Extract the (X, Y) coordinate from the center of the cell holding the provided text.  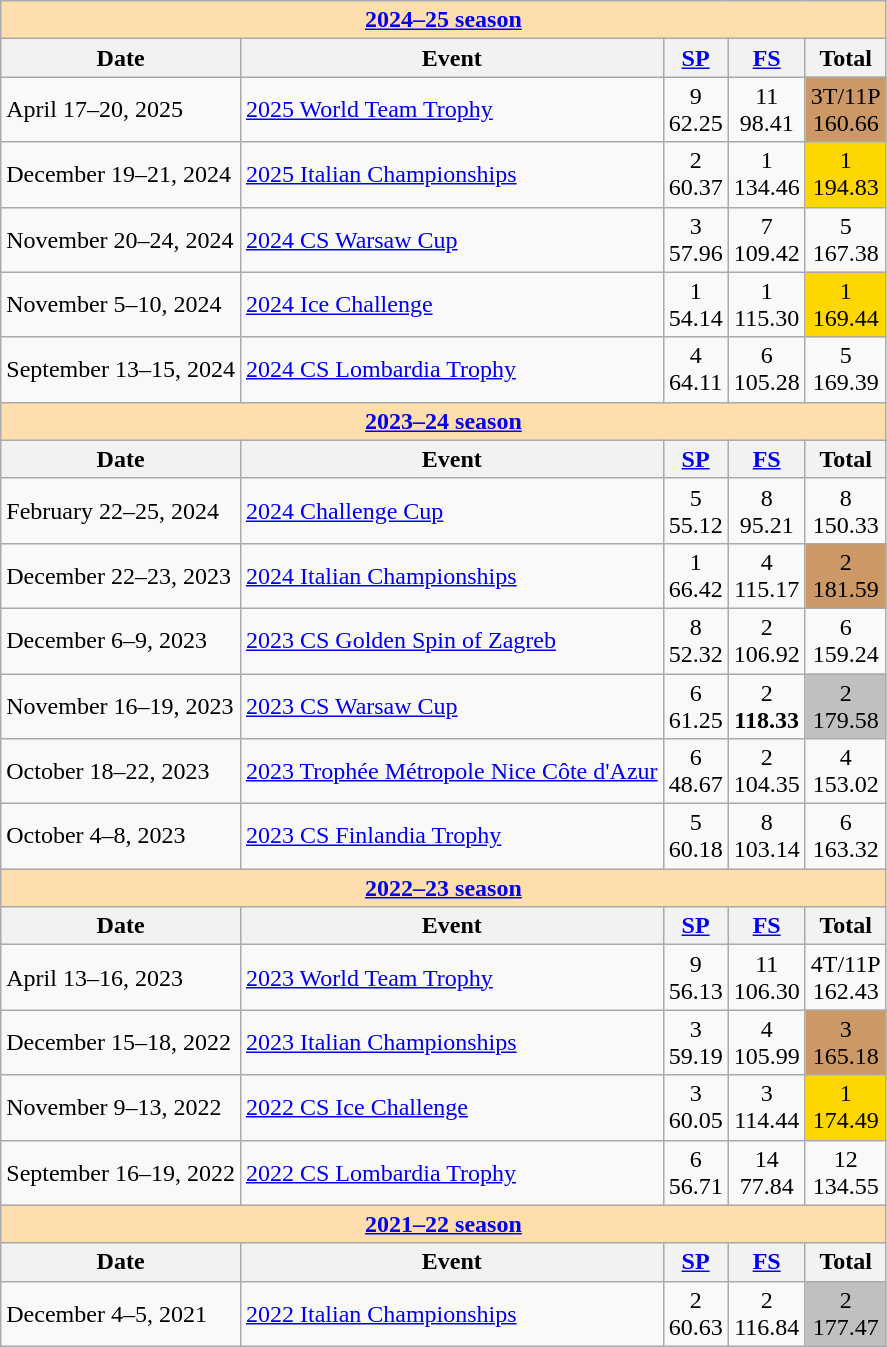
2024 CS Lombardia Trophy (452, 370)
2 181.59 (846, 576)
2022 Italian Championships (452, 1314)
2024 Ice Challenge (452, 304)
2024 Italian Championships (452, 576)
3 59.19 (696, 1042)
4 115.17 (766, 576)
2 118.33 (766, 706)
7 109.42 (766, 240)
3 60.05 (696, 1108)
November 5–10, 2024 (121, 304)
December 6–9, 2023 (121, 640)
December 15–18, 2022 (121, 1042)
1 194.83 (846, 174)
12 134.55 (846, 1172)
December 19–21, 2024 (121, 174)
November 16–19, 2023 (121, 706)
2025 Italian Championships (452, 174)
2024 CS Warsaw Cup (452, 240)
2 116.84 (766, 1314)
2022 CS Ice Challenge (452, 1108)
6 159.24 (846, 640)
1 54.14 (696, 304)
September 16–19, 2022 (121, 1172)
6 56.71 (696, 1172)
6 163.32 (846, 836)
2 179.58 (846, 706)
2023–24 season (444, 421)
6 48.67 (696, 772)
2 60.63 (696, 1314)
October 4–8, 2023 (121, 836)
1 66.42 (696, 576)
2021–22 season (444, 1224)
2022–23 season (444, 888)
8 150.33 (846, 510)
14 77.84 (766, 1172)
3 165.18 (846, 1042)
9 62.25 (696, 110)
6 105.28 (766, 370)
4 153.02 (846, 772)
5 169.39 (846, 370)
December 4–5, 2021 (121, 1314)
2023 World Team Trophy (452, 978)
December 22–23, 2023 (121, 576)
4 64.11 (696, 370)
2 60.37 (696, 174)
2023 Trophée Métropole Nice Côte d'Azur (452, 772)
1 174.49 (846, 1108)
8 52.32 (696, 640)
4T/11P 162.43 (846, 978)
November 20–24, 2024 (121, 240)
2022 CS Lombardia Trophy (452, 1172)
2023 CS Warsaw Cup (452, 706)
2024–25 season (444, 20)
February 22–25, 2024 (121, 510)
5 167.38 (846, 240)
2025 World Team Trophy (452, 110)
11 106.30 (766, 978)
November 9–13, 2022 (121, 1108)
2024 Challenge Cup (452, 510)
1 134.46 (766, 174)
3 114.44 (766, 1108)
8 103.14 (766, 836)
11 98.41 (766, 110)
2023 CS Finlandia Trophy (452, 836)
April 13–16, 2023 (121, 978)
6 61.25 (696, 706)
2 177.47 (846, 1314)
3 57.96 (696, 240)
5 55.12 (696, 510)
2023 Italian Championships (452, 1042)
2023 CS Golden Spin of Zagreb (452, 640)
April 17–20, 2025 (121, 110)
1 115.30 (766, 304)
9 56.13 (696, 978)
October 18–22, 2023 (121, 772)
September 13–15, 2024 (121, 370)
4 105.99 (766, 1042)
3T/11P 160.66 (846, 110)
1 169.44 (846, 304)
5 60.18 (696, 836)
2 104.35 (766, 772)
2 106.92 (766, 640)
8 95.21 (766, 510)
